Output the (X, Y) coordinate of the center of the cell containing the given text.  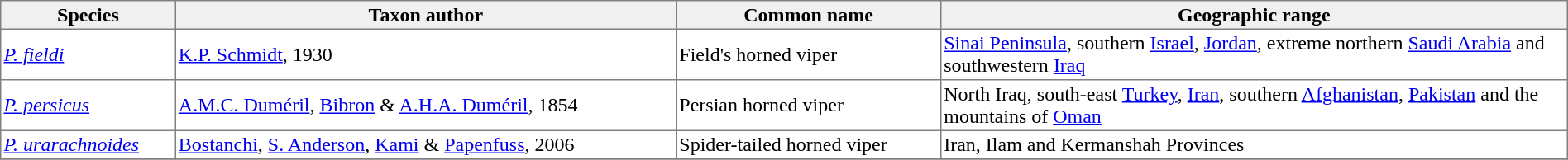
Sinai Peninsula, southern Israel, Jordan, extreme northern Saudi Arabia and southwestern Iraq (1254, 54)
P. persicus (88, 106)
Bostanchi, S. Anderson, Kami & Papenfuss, 2006 (426, 144)
Persian horned viper (809, 106)
Taxon author (426, 15)
Common name (809, 15)
A.M.C. Duméril, Bibron & A.H.A. Duméril, 1854 (426, 106)
North Iraq, south-east Turkey, Iran, southern Afghanistan, Pakistan and the mountains of Oman (1254, 106)
Species (88, 15)
K.P. Schmidt, 1930 (426, 54)
Iran, Ilam and Kermanshah Provinces (1254, 144)
P. fieldi (88, 54)
Geographic range (1254, 15)
P. urarachnoides (88, 144)
Spider-tailed horned viper (809, 144)
Field's horned viper (809, 54)
